Determine the (x, y) coordinate at the center of the cell enclosing the given text.  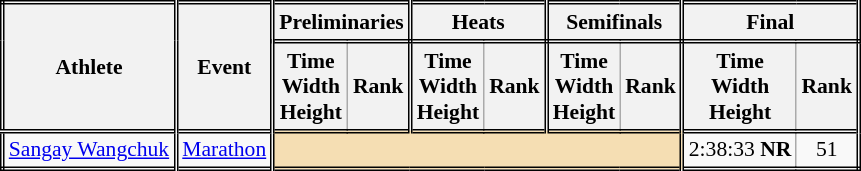
Athlete (88, 67)
Sangay Wangchuk (88, 150)
Marathon (224, 150)
2:38:33 NR (739, 150)
Preliminaries (342, 22)
Final (770, 22)
Semifinals (614, 22)
Heats (478, 22)
Event (224, 67)
51 (827, 150)
